Search for the cell housing the specified text and yield its (x, y) center coordinate. 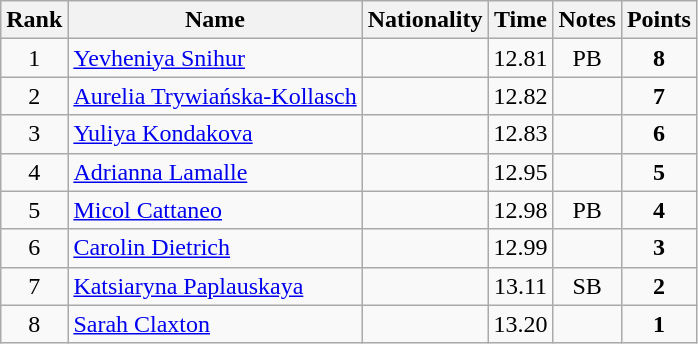
12.82 (520, 96)
12.83 (520, 134)
12.95 (520, 172)
Time (520, 20)
12.98 (520, 210)
12.81 (520, 58)
Micol Cattaneo (215, 210)
Notes (587, 20)
Aurelia Trywiańska-Kollasch (215, 96)
Yuliya Kondakova (215, 134)
12.99 (520, 248)
Nationality (425, 20)
13.11 (520, 286)
Yevheniya Snihur (215, 58)
Katsiaryna Paplauskaya (215, 286)
Points (658, 20)
Name (215, 20)
Adrianna Lamalle (215, 172)
SB (587, 286)
13.20 (520, 324)
Sarah Claxton (215, 324)
Rank (34, 20)
Carolin Dietrich (215, 248)
